Scan for the cell matching the given text and deliver its [X, Y] coordinate at center. 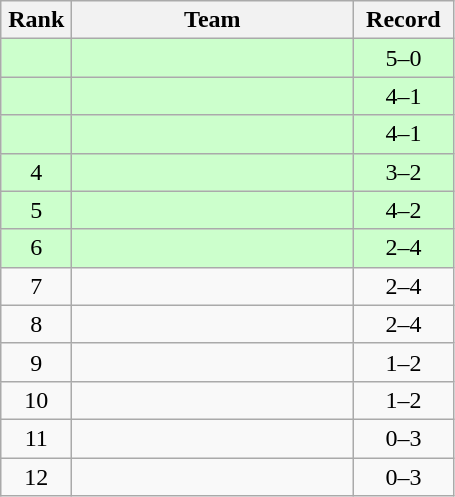
10 [36, 400]
5–0 [404, 58]
3–2 [404, 172]
Rank [36, 20]
5 [36, 210]
9 [36, 362]
12 [36, 477]
Record [404, 20]
6 [36, 248]
4–2 [404, 210]
4 [36, 172]
11 [36, 438]
7 [36, 286]
8 [36, 324]
Team [212, 20]
